Scan for the cell matching the given text and deliver its (X, Y) coordinate at center. 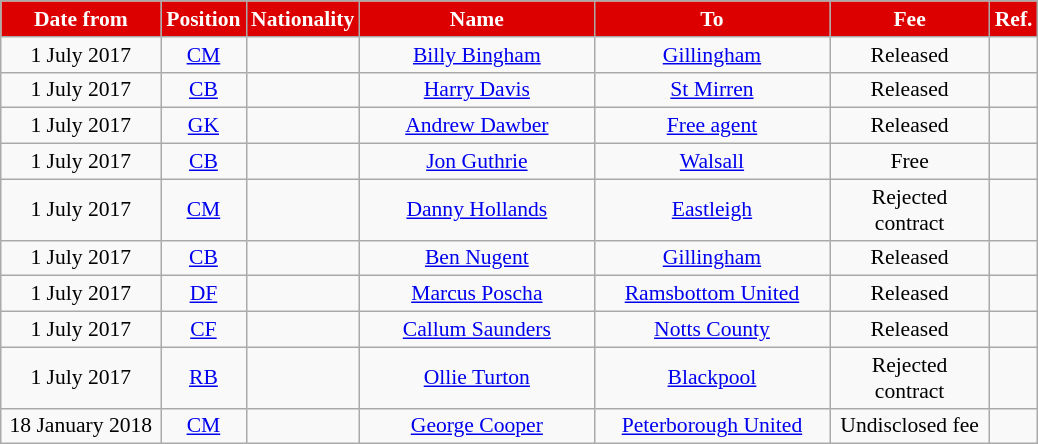
To (712, 19)
Blackpool (712, 378)
RB (204, 378)
George Cooper (476, 426)
Ollie Turton (476, 378)
Ramsbottom United (712, 294)
CF (204, 330)
Free (910, 162)
GK (204, 126)
Free agent (712, 126)
Peterborough United (712, 426)
Position (204, 19)
18 January 2018 (81, 426)
Undisclosed fee (910, 426)
Name (476, 19)
Jon Guthrie (476, 162)
Nationality (302, 19)
Harry Davis (476, 90)
DF (204, 294)
Eastleigh (712, 210)
Walsall (712, 162)
Notts County (712, 330)
Danny Hollands (476, 210)
St Mirren (712, 90)
Marcus Poscha (476, 294)
Billy Bingham (476, 55)
Andrew Dawber (476, 126)
Callum Saunders (476, 330)
Ben Nugent (476, 258)
Ref. (1014, 19)
Date from (81, 19)
Fee (910, 19)
